Determine the (X, Y) coordinate at the center of the cell enclosing the given text.  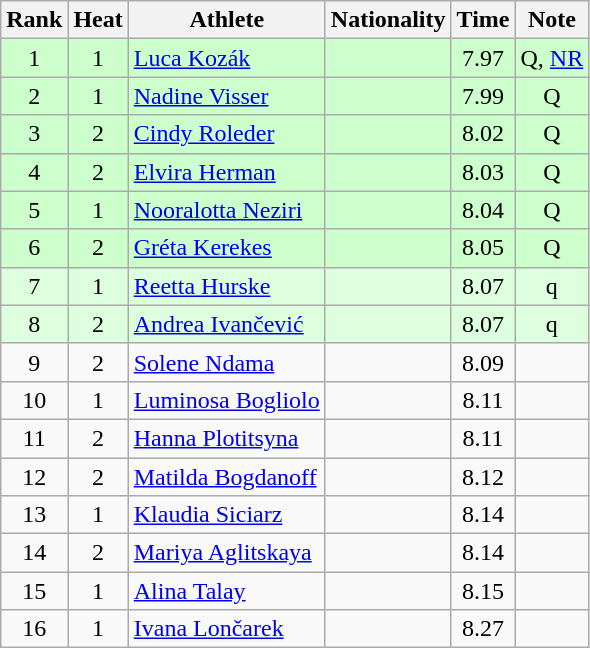
3 (34, 134)
4 (34, 172)
7.97 (483, 58)
8 (34, 324)
Note (552, 20)
8.04 (483, 210)
Athlete (226, 20)
Matilda Bogdanoff (226, 477)
12 (34, 477)
Alina Talay (226, 591)
Solene Ndama (226, 362)
Luminosa Bogliolo (226, 400)
13 (34, 515)
Q, NR (552, 58)
8.05 (483, 248)
Reetta Hurske (226, 286)
7 (34, 286)
Time (483, 20)
11 (34, 438)
Mariya Aglitskaya (226, 553)
Andrea Ivančević (226, 324)
Gréta Kerekes (226, 248)
8.02 (483, 134)
Nationality (388, 20)
8.03 (483, 172)
14 (34, 553)
8.09 (483, 362)
7.99 (483, 96)
8.27 (483, 629)
9 (34, 362)
16 (34, 629)
Nadine Visser (226, 96)
5 (34, 210)
Klaudia Siciarz (226, 515)
Ivana Lončarek (226, 629)
Rank (34, 20)
Cindy Roleder (226, 134)
10 (34, 400)
15 (34, 591)
8.12 (483, 477)
Hanna Plotitsyna (226, 438)
Luca Kozák (226, 58)
Heat (98, 20)
6 (34, 248)
Nooralotta Neziri (226, 210)
8.15 (483, 591)
Elvira Herman (226, 172)
